Identify which cell holds the provided text, then report its [x, y] central coordinate. 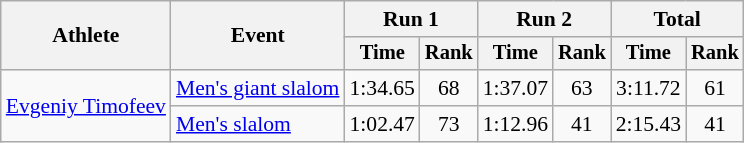
1:02.47 [382, 124]
Total [678, 19]
Event [258, 36]
61 [715, 88]
73 [449, 124]
2:15.43 [648, 124]
Athlete [86, 36]
1:37.07 [516, 88]
63 [582, 88]
Men's slalom [258, 124]
Run 1 [410, 19]
3:11.72 [648, 88]
1:34.65 [382, 88]
Run 2 [544, 19]
1:12.96 [516, 124]
Evgeniy Timofeev [86, 106]
Men's giant slalom [258, 88]
68 [449, 88]
